Capture the cell that displays the provided text and extract its (X, Y) central coordinate. 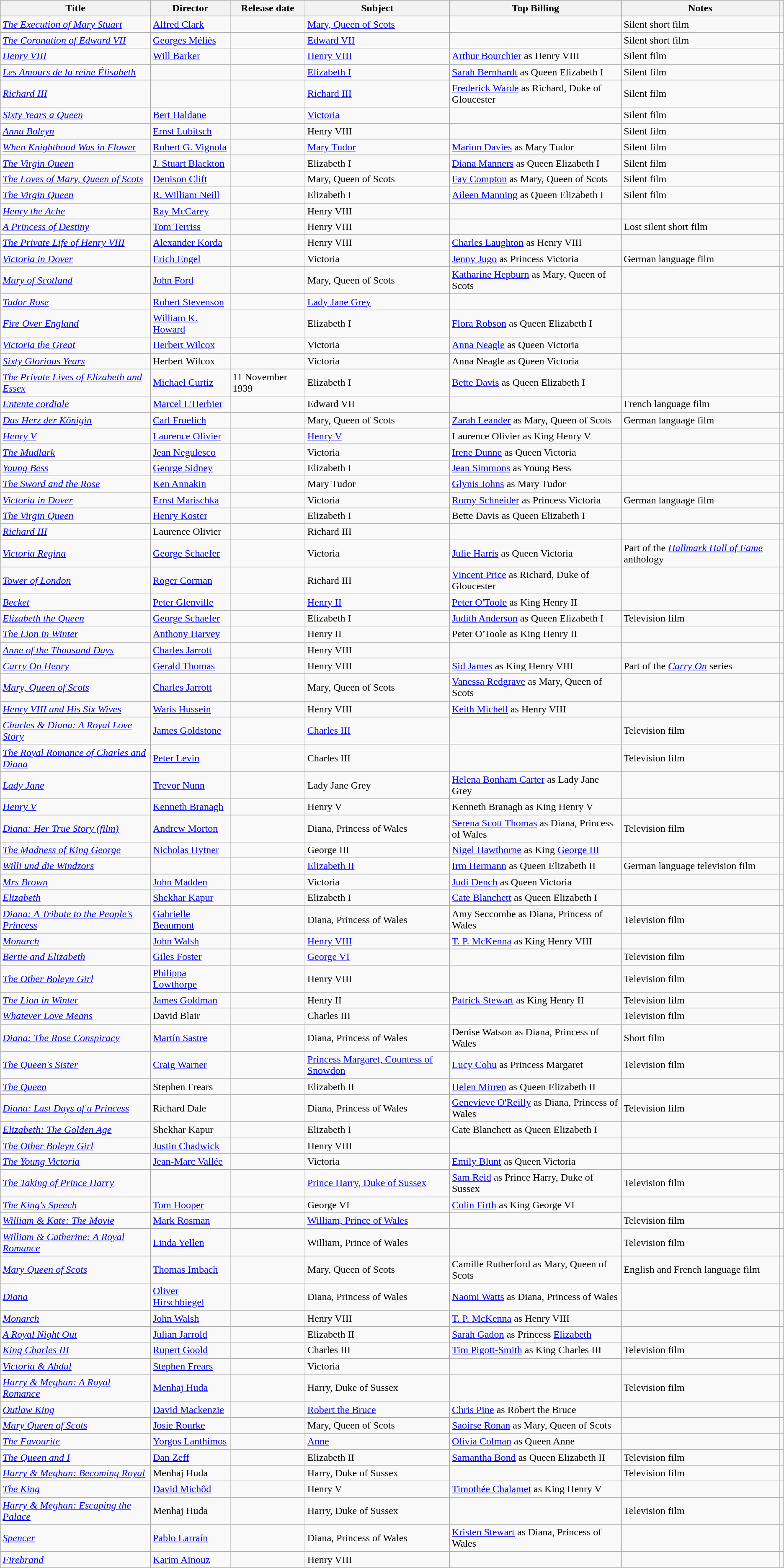
Helen Mirren as Queen Elizabeth II (535, 1086)
Serena Scott Thomas as Diana, Princess of Wales (535, 828)
Fay Compton as Mary, Queen of Scots (535, 179)
Alexander Korda (190, 243)
Katharine Hepburn as Mary, Queen of Scots (535, 281)
Victoria Regina (75, 554)
Diana: Her True Story (film) (75, 828)
Ken Annakin (190, 484)
Firebrand (75, 1560)
Victoria the Great (75, 345)
Colin Firth as King George VI (535, 1205)
Charles Laughton as Henry VIII (535, 243)
Naomi Watts as Diana, Princess of Wales (535, 1297)
Part of the Carry On series (700, 666)
11 November 1939 (268, 383)
Director (190, 8)
David Blair (190, 1016)
Denise Watson as Diana, Princess of Wales (535, 1038)
Bertie and Elizabeth (75, 957)
James Goldman (190, 1000)
Victoria & Abdul (75, 1366)
Jean Simmons as Young Bess (535, 468)
Prince Harry, Duke of Sussex (377, 1184)
Sixty Glorious Years (75, 361)
Marion Davies as Mary Tudor (535, 147)
Mary of Scotland (75, 281)
Anne of the Thousand Days (75, 650)
Sarah Gadon as Princess Elizabeth (535, 1334)
Young Bess (75, 468)
Harry & Meghan: Escaping the Palace (75, 1511)
Carl Froelich (190, 420)
Diana: Last Days of a Princess (75, 1108)
Lady Jane (75, 785)
Elizabeth (75, 898)
German language television film (700, 866)
Glynis Johns as Mary Tudor (535, 484)
Emily Blunt as Queen Victoria (535, 1162)
When Knighthood Was in Flower (75, 147)
John Ford (190, 281)
Nigel Hawthorne as King George III (535, 850)
Bert Haldane (190, 115)
Henry Koster (190, 516)
R. William Neill (190, 195)
Outlaw King (75, 1409)
Entente cordiale (75, 404)
The Queen's Sister (75, 1065)
Karim Aïnouz (190, 1560)
Ernst Marischka (190, 500)
The Private Lives of Elizabeth and Essex (75, 383)
Marcel L'Herbier (190, 404)
Whatever Love Means (75, 1016)
Henry the Ache (75, 211)
Alfred Clark (190, 24)
Nicholas Hytner (190, 850)
Dan Zeff (190, 1457)
Jean-Marc Vallée (190, 1162)
Oliver Hirschbiegel (190, 1297)
David Michôd (190, 1489)
Gabrielle Beaumont (190, 920)
Top Billing (535, 8)
Diana Manners as Queen Elizabeth I (535, 163)
Ray McCarey (190, 211)
French language film (700, 404)
Denison Clift (190, 179)
Vanessa Redgrave as Mary, Queen of Scots (535, 688)
The Private Life of Henry VIII (75, 243)
Elizabeth the Queen (75, 618)
Craig Warner (190, 1065)
David Mackenzie (190, 1409)
Chris Pine as Robert the Bruce (535, 1409)
John Madden (190, 882)
Frederick Warde as Richard, Duke of Gloucester (535, 94)
Harry & Meghan: A Royal Romance (75, 1388)
Olivia Colman as Queen Anne (535, 1441)
Judith Anderson as Queen Elizabeth I (535, 618)
Thomas Imbach (190, 1270)
Martín Sastre (190, 1038)
Rupert Goold (190, 1350)
The Taking of Prince Harry (75, 1184)
Vincent Price as Richard, Duke of Gloucester (535, 580)
Patrick Stewart as King Henry II (535, 1000)
Josie Rourke (190, 1425)
Tom Hooper (190, 1205)
A Royal Night Out (75, 1334)
Part of the Hallmark Hall of Fame anthology (700, 554)
Kenneth Branagh as King Henry V (535, 807)
Tim Pigott-Smith as King Charles III (535, 1350)
The Mudlark (75, 452)
Sixty Years a Queen (75, 115)
Tudor Rose (75, 302)
J. Stuart Blackton (190, 163)
Sam Reid as Prince Harry, Duke of Sussex (535, 1184)
Ernst Lubitsch (190, 131)
Irm Hermann as Queen Elizabeth II (535, 866)
Tower of London (75, 580)
Roger Corman (190, 580)
Giles Foster (190, 957)
Will Barker (190, 56)
Release date (268, 8)
Laurence Olivier as King Henry V (535, 436)
Fire Over England (75, 323)
Sid James as King Henry VIII (535, 666)
Justin Chadwick (190, 1145)
Elizabeth: The Golden Age (75, 1130)
The Execution of Mary Stuart (75, 24)
Robert G. Vignola (190, 147)
Trevor Nunn (190, 785)
Judi Dench as Queen Victoria (535, 882)
Becket (75, 602)
Willi und die Windzors (75, 866)
Helena Bonham Carter as Lady Jane Grey (535, 785)
Julian Jarrold (190, 1334)
Kristen Stewart as Diana, Princess of Wales (535, 1538)
The Royal Romance of Charles and Diana (75, 758)
Irene Dunne as Queen Victoria (535, 452)
Charles & Diana: A Royal Love Story (75, 730)
Peter Glenville (190, 602)
Anne (377, 1441)
Les Amours de la reine Élisabeth (75, 72)
The Queen and I (75, 1457)
English and French language film (700, 1270)
T. P. McKenna as Henry VIII (535, 1318)
Zarah Leander as Mary, Queen of Scots (535, 420)
Andrew Morton (190, 828)
The Coronation of Edward VII (75, 40)
Lucy Cohu as Princess Margaret (535, 1065)
Carry On Henry (75, 666)
Mark Rosman (190, 1221)
The Sword and the Rose (75, 484)
Tom Terriss (190, 227)
Das Herz der Königin (75, 420)
Keith Michell as Henry VIII (535, 709)
Waris Hussein (190, 709)
Diana: The Rose Conspiracy (75, 1038)
Diana: A Tribute to the People's Princess (75, 920)
Anthony Harvey (190, 634)
Timothée Chalamet as King Henry V (535, 1489)
Jean Negulesco (190, 452)
Aileen Manning as Queen Elizabeth I (535, 195)
Sarah Bernhardt as Queen Elizabeth I (535, 72)
Short film (700, 1038)
Henry VIII and His Six Wives (75, 709)
Diana (75, 1297)
George III (377, 850)
Subject (377, 8)
Title (75, 8)
The Loves of Mary, Queen of Scots (75, 179)
Jenny Jugo as Princess Victoria (535, 259)
Amy Seccombe as Diana, Princess of Wales (535, 920)
Arthur Bourchier as Henry VIII (535, 56)
Mrs Brown (75, 882)
Genevieve O'Reilly as Diana, Princess of Wales (535, 1108)
Kenneth Branagh (190, 807)
James Goldstone (190, 730)
Peter Levin (190, 758)
Erich Engel (190, 259)
William & Kate: The Movie (75, 1221)
Camille Rutherford as Mary, Queen of Scots (535, 1270)
Michael Curtiz (190, 383)
Philippa Lowthorpe (190, 978)
The Madness of King George (75, 850)
William & Catherine: A Royal Romance (75, 1242)
Linda Yellen (190, 1242)
The Young Victoria (75, 1162)
Notes (700, 8)
Gerald Thomas (190, 666)
Robert the Bruce (377, 1409)
William K. Howard (190, 323)
Flora Robson as Queen Elizabeth I (535, 323)
T. P. McKenna as King Henry VIII (535, 941)
The Favourite (75, 1441)
The Queen (75, 1086)
Saoirse Ronan as Mary, Queen of Scots (535, 1425)
Lost silent short film (700, 227)
Richard Dale (190, 1108)
Georges Méliès (190, 40)
Samantha Bond as Queen Elizabeth II (535, 1457)
Anna Boleyn (75, 131)
The King's Speech (75, 1205)
Pablo Larraín (190, 1538)
George Sidney (190, 468)
A Princess of Destiny (75, 227)
Yorgos Lanthimos (190, 1441)
Spencer (75, 1538)
The King (75, 1489)
Princess Margaret, Countess of Snowdon (377, 1065)
Robert Stevenson (190, 302)
Romy Schneider as Princess Victoria (535, 500)
Harry & Meghan: Becoming Royal (75, 1473)
King Charles III (75, 1350)
Julie Harris as Queen Victoria (535, 554)
